Provide the (X, Y) coordinate of the cell's center where the given text is located.  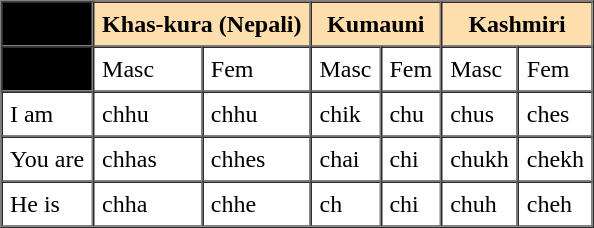
chuh (480, 204)
He is (47, 204)
chhes (256, 158)
chhas (148, 158)
chha (148, 204)
Kumauni (376, 24)
chhe (256, 204)
Kashmiri (517, 24)
Khas-kura (Nepali) (202, 24)
cheh (556, 204)
I am (47, 114)
chu (410, 114)
chekh (556, 158)
chukh (480, 158)
ch (345, 204)
You are (47, 158)
ches (556, 114)
chus (480, 114)
chai (345, 158)
chik (345, 114)
